Return [X, Y] of the center of cell containing provided text 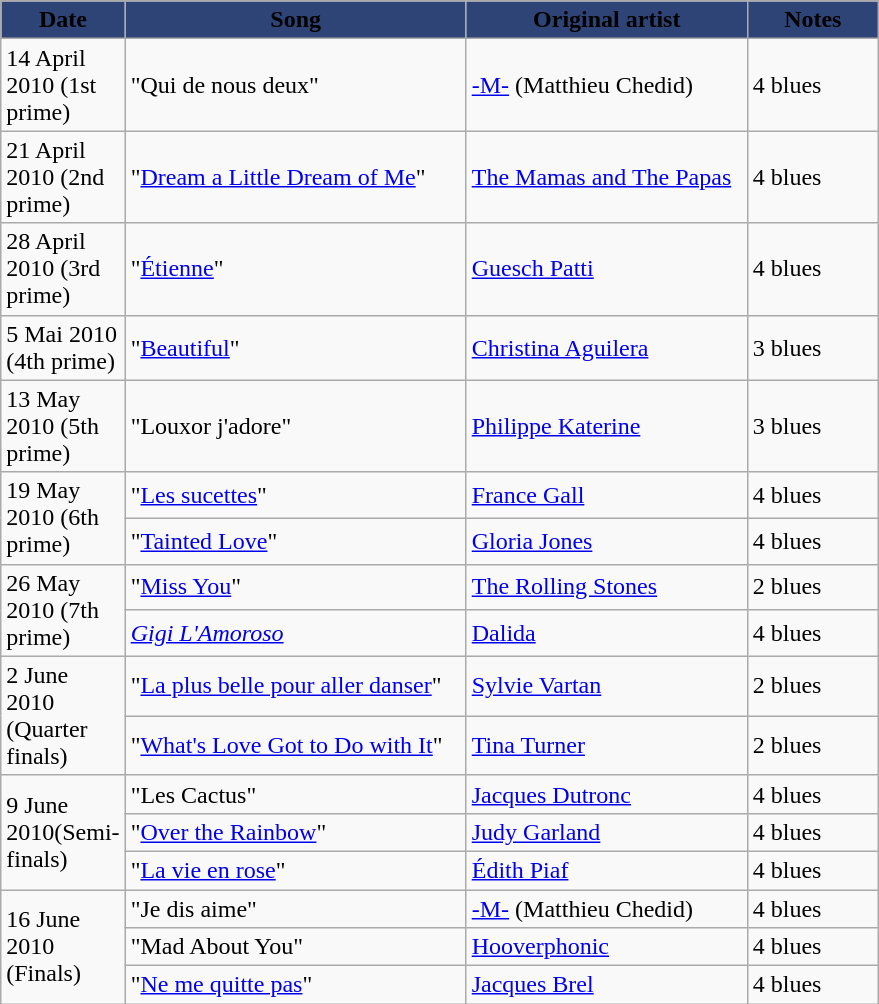
"What's Love Got to Do with It" [296, 746]
Notes [812, 20]
"La plus belle pour aller danser" [296, 686]
The Rolling Stones [606, 587]
Song [296, 20]
"Dream a Little Dream of Me" [296, 177]
Tina Turner [606, 746]
"La vie en rose" [296, 870]
"Miss You" [296, 587]
Christina Aguilera [606, 348]
16 June 2010 (Finals) [63, 947]
"Over the Rainbow" [296, 832]
14 April 2010 (1st prime) [63, 85]
2 June 2010 (Quarter finals) [63, 716]
Dalida [606, 633]
Sylvie Vartan [606, 686]
"Je dis aime" [296, 909]
"Ne me quitte pas" [296, 985]
Date [63, 20]
Original artist [606, 20]
13 May 2010 (5th prime) [63, 426]
Judy Garland [606, 832]
"Beautiful" [296, 348]
Gigi L'Amoroso [296, 633]
28 April 2010 (3rd prime) [63, 269]
"Mad About You" [296, 947]
Philippe Katerine [606, 426]
"Louxor j'adore" [296, 426]
Jacques Brel [606, 985]
The Mamas and The Papas [606, 177]
"Les Cactus" [296, 794]
21 April 2010 (2nd prime) [63, 177]
"Les sucettes" [296, 495]
"Étienne" [296, 269]
Édith Piaf [606, 870]
Jacques Dutronc [606, 794]
26 May 2010 (7th prime) [63, 610]
19 May 2010 (6th prime) [63, 518]
"Tainted Love" [296, 541]
"Qui de nous deux" [296, 85]
France Gall [606, 495]
Guesch Patti [606, 269]
5 Mai 2010 (4th prime) [63, 348]
9 June 2010(Semi-finals) [63, 832]
Gloria Jones [606, 541]
Hooverphonic [606, 947]
